Find where the given text appears and provide that cell's center as (x, y) coordinate. 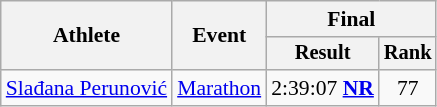
Final (351, 19)
Slađana Perunović (86, 88)
Marathon (219, 88)
Rank (408, 54)
2:39:07 NR (322, 88)
77 (408, 88)
Result (322, 54)
Event (219, 36)
Athlete (86, 36)
